Extract the [X, Y] coordinate from the center of the cell holding the provided text.  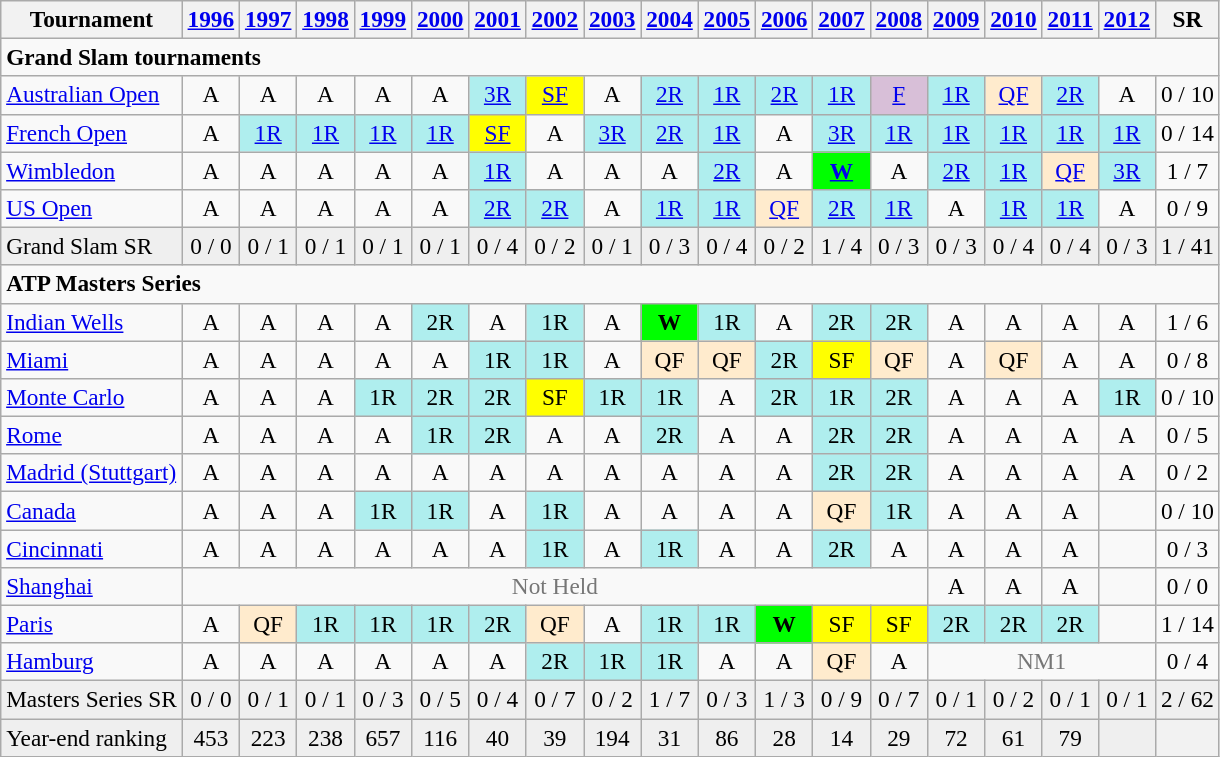
French Open [92, 133]
1 / 14 [1188, 624]
Cincinnati [92, 548]
86 [726, 737]
1 / 41 [1188, 246]
29 [898, 737]
2008 [898, 19]
Wimbledon [92, 170]
31 [670, 737]
NM1 [1041, 662]
14 [842, 737]
2000 [440, 19]
Shanghai [92, 586]
2007 [842, 19]
1997 [268, 19]
657 [382, 737]
Hamburg [92, 662]
2002 [554, 19]
Madrid (Stuttgart) [92, 473]
39 [554, 737]
F [898, 95]
Grand Slam SR [92, 246]
Monte Carlo [92, 397]
1998 [326, 19]
1999 [382, 19]
28 [784, 737]
2006 [784, 19]
2003 [612, 19]
1996 [210, 19]
Tournament [92, 19]
1 / 6 [1188, 322]
61 [1014, 737]
Not Held [554, 586]
2012 [1126, 19]
Paris [92, 624]
2 / 62 [1188, 699]
40 [498, 737]
US Open [92, 208]
2010 [1014, 19]
2001 [498, 19]
Canada [92, 510]
453 [210, 737]
116 [440, 737]
0 / 8 [1188, 359]
Indian Wells [92, 322]
2011 [1070, 19]
1 / 4 [842, 246]
Rome [92, 435]
223 [268, 737]
0 / 14 [1188, 133]
2004 [670, 19]
ATP Masters Series [610, 284]
2009 [956, 19]
Australian Open [92, 95]
1 / 3 [784, 699]
Year-end ranking [92, 737]
Masters Series SR [92, 699]
72 [956, 737]
SR [1188, 19]
Miami [92, 359]
79 [1070, 737]
2005 [726, 19]
194 [612, 737]
Grand Slam tournaments [610, 57]
238 [326, 737]
